Return (X, Y) of the center of cell containing provided text 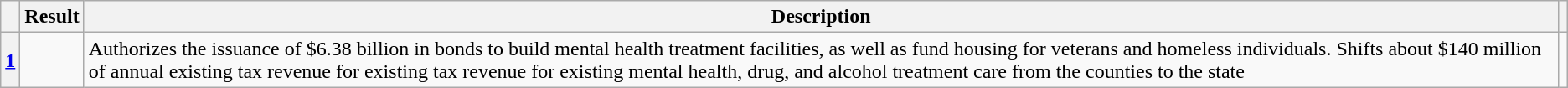
Result (52, 17)
Description (821, 17)
1 (10, 60)
